Pinpoint the cell where the given text exists, returning its [x, y] midpoint coordinate. 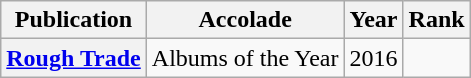
Publication [74, 20]
Rough Trade [74, 58]
Year [374, 20]
Albums of the Year [245, 58]
2016 [374, 58]
Rank [436, 20]
Accolade [245, 20]
